Identify which cell holds the provided text, then report its (X, Y) central coordinate. 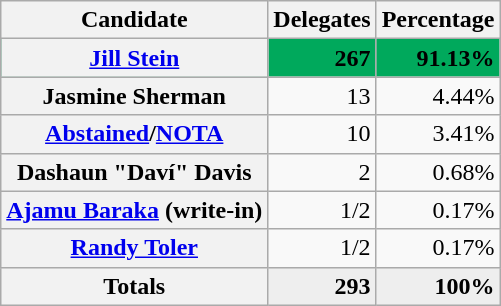
Jasmine Sherman (134, 96)
Ajamu Baraka (write-in) (134, 210)
100% (438, 286)
3.41% (438, 134)
Totals (134, 286)
13 (322, 96)
2 (322, 172)
Jill Stein (134, 58)
0.68% (438, 172)
Candidate (134, 20)
4.44% (438, 96)
293 (322, 286)
267 (322, 58)
Randy Toler (134, 248)
Abstained/NOTA (134, 134)
91.13% (438, 58)
Delegates (322, 20)
10 (322, 134)
Percentage (438, 20)
Dashaun "Daví" Davis (134, 172)
